Return (X, Y) of the center of cell containing provided text 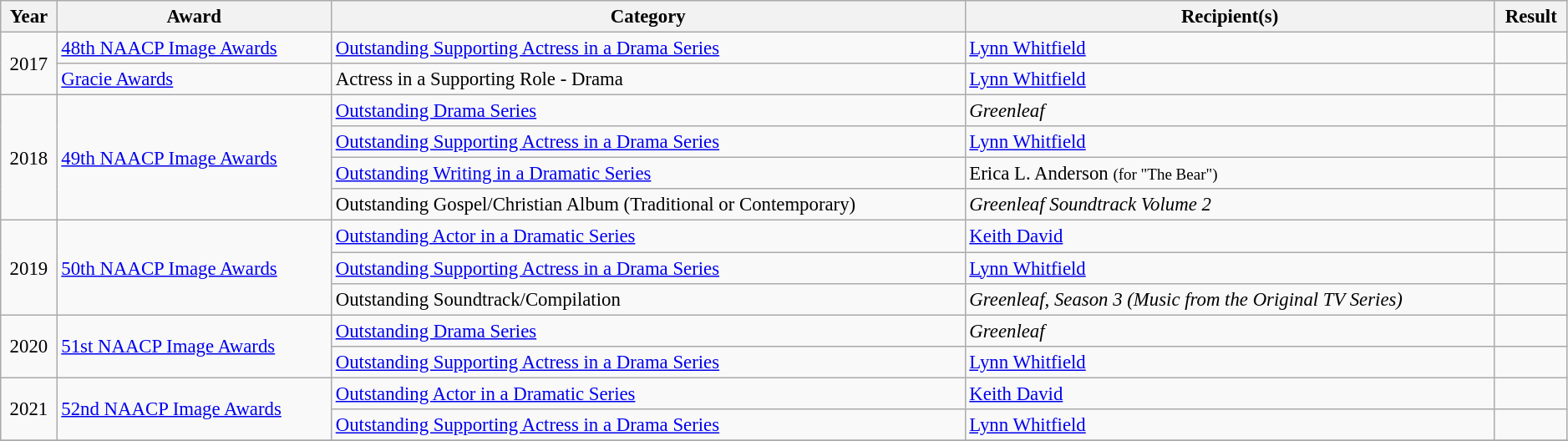
2021 (28, 409)
49th NAACP Image Awards (194, 158)
Greenleaf, Season 3 (Music from the Original TV Series) (1230, 299)
2018 (28, 158)
Outstanding Gospel/Christian Album (Traditional or Contemporary) (648, 205)
Gracie Awards (194, 79)
Outstanding Writing in a Dramatic Series (648, 174)
Greenleaf Soundtrack Volume 2 (1230, 205)
Actress in a Supporting Role - Drama (648, 79)
Recipient(s) (1230, 17)
Year (28, 17)
Category (648, 17)
Result (1530, 17)
2017 (28, 63)
Erica L. Anderson (for "The Bear") (1230, 174)
48th NAACP Image Awards (194, 48)
Award (194, 17)
2019 (28, 267)
50th NAACP Image Awards (194, 267)
Outstanding Soundtrack/Compilation (648, 299)
2020 (28, 346)
51st NAACP Image Awards (194, 346)
52nd NAACP Image Awards (194, 409)
